Scan for the cell matching the given text and deliver its (x, y) coordinate at center. 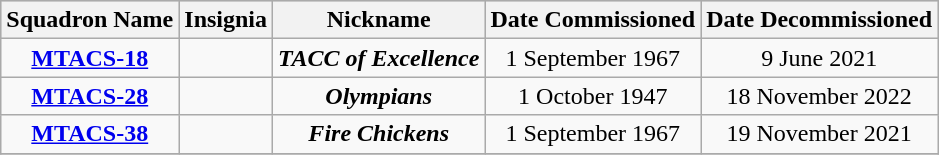
TACC of Excellence (379, 58)
MTACS-28 (90, 96)
Nickname (379, 20)
Squadron Name (90, 20)
MTACS-18 (90, 58)
Date Commissioned (593, 20)
19 November 2021 (820, 134)
Fire Chickens (379, 134)
9 June 2021 (820, 58)
18 November 2022 (820, 96)
1 October 1947 (593, 96)
Date Decommissioned (820, 20)
Insignia (226, 20)
Olympians (379, 96)
MTACS-38 (90, 134)
